Identify which cell holds the provided text, then report its [x, y] central coordinate. 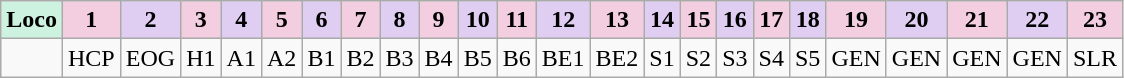
S2 [698, 58]
S1 [662, 58]
2 [150, 20]
18 [807, 20]
7 [360, 20]
12 [563, 20]
20 [916, 20]
B1 [322, 58]
8 [400, 20]
A2 [281, 58]
4 [241, 20]
14 [662, 20]
SLR [1094, 58]
19 [856, 20]
22 [1037, 20]
6 [322, 20]
H1 [201, 58]
11 [516, 20]
B4 [438, 58]
23 [1094, 20]
9 [438, 20]
5 [281, 20]
15 [698, 20]
S5 [807, 58]
B6 [516, 58]
HCP [91, 58]
B3 [400, 58]
B2 [360, 58]
S4 [771, 58]
BE2 [617, 58]
16 [735, 20]
EOG [150, 58]
21 [977, 20]
BE1 [563, 58]
A1 [241, 58]
B5 [478, 58]
13 [617, 20]
S3 [735, 58]
10 [478, 20]
3 [201, 20]
Loco [32, 20]
1 [91, 20]
17 [771, 20]
